Return the (x, y) coordinate for the center point of the cell that contains the specified text.  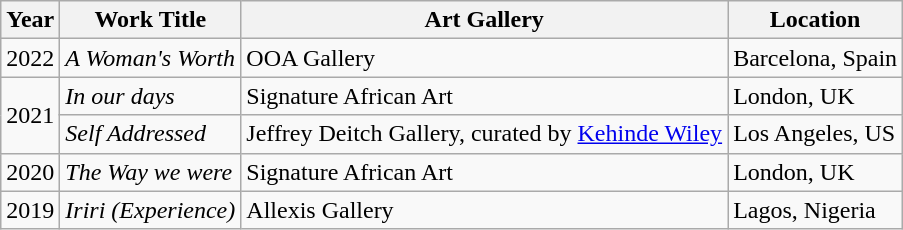
Year (30, 20)
Los Angeles, US (816, 134)
2022 (30, 58)
In our days (150, 96)
Barcelona, Spain (816, 58)
2020 (30, 172)
2021 (30, 115)
Art Gallery (484, 20)
Lagos, Nigeria (816, 210)
Work Title (150, 20)
The Way we were (150, 172)
Self Addressed (150, 134)
Location (816, 20)
2019 (30, 210)
A Woman's Worth (150, 58)
Jeffrey Deitch Gallery, curated by Kehinde Wiley (484, 134)
Allexis Gallery (484, 210)
Iriri (Experience) (150, 210)
OOA Gallery (484, 58)
